Scan for the cell matching the given text and deliver its (X, Y) coordinate at center. 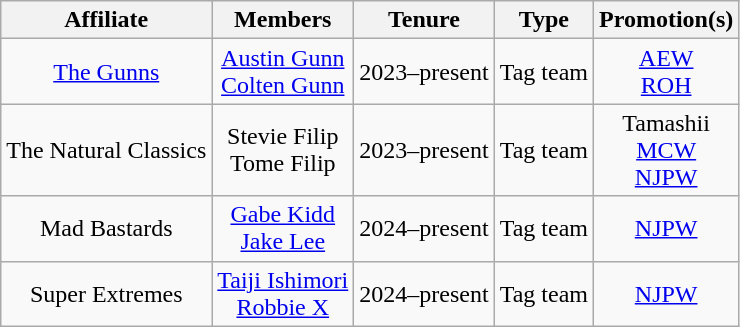
AEWROH (666, 72)
Gabe KiddJake Lee (283, 228)
The Natural Classics (106, 150)
Stevie FilipTome Filip (283, 150)
Members (283, 20)
Promotion(s) (666, 20)
TamashiiMCWNJPW (666, 150)
Tenure (424, 20)
Mad Bastards (106, 228)
Super Extremes (106, 294)
Austin GunnColten Gunn (283, 72)
Taiji IshimoriRobbie X (283, 294)
Affiliate (106, 20)
The Gunns (106, 72)
Type (544, 20)
